Identify which cell holds the provided text, then report its [X, Y] central coordinate. 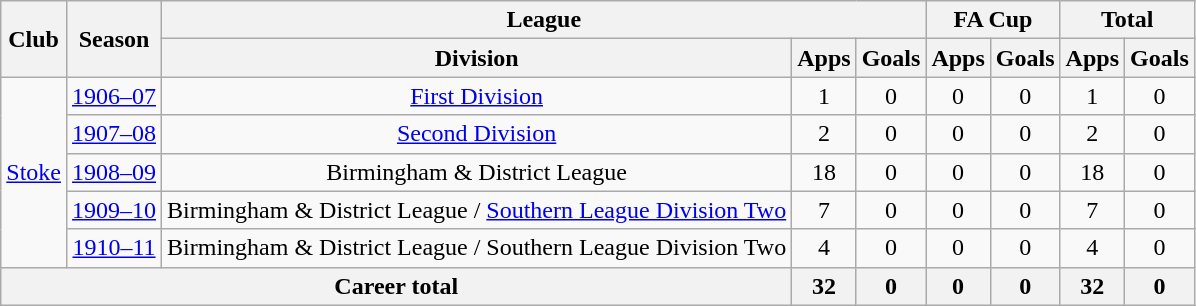
1907–08 [114, 134]
1909–10 [114, 210]
1908–09 [114, 172]
Birmingham & District League [477, 172]
Total [1127, 20]
First Division [477, 96]
Second Division [477, 134]
FA Cup [993, 20]
Season [114, 39]
Career total [396, 286]
League [544, 20]
Stoke [34, 172]
1906–07 [114, 96]
1910–11 [114, 248]
Club [34, 39]
Division [477, 58]
